Scan for the cell matching the given text and deliver its (x, y) coordinate at center. 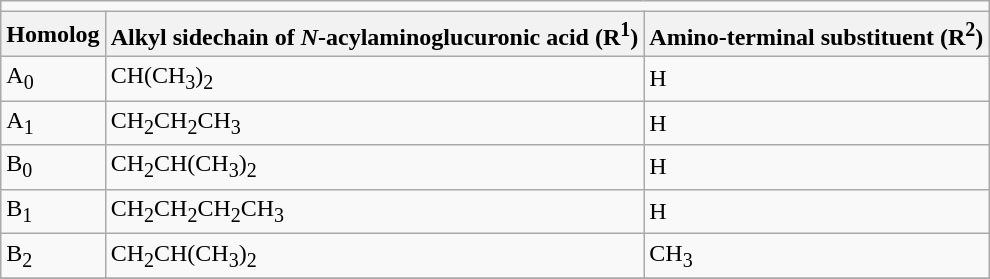
B2 (53, 256)
A1 (53, 123)
B0 (53, 167)
CH(CH3)2 (374, 78)
CH2CH2CH2CH3 (374, 211)
Alkyl sidechain of N-acylaminoglucuronic acid (R1) (374, 34)
CH3 (816, 256)
B1 (53, 211)
A0 (53, 78)
Homolog (53, 34)
Amino-terminal substituent (R2) (816, 34)
CH2CH2CH3 (374, 123)
